Output the [X, Y] coordinate of the center of the cell containing the given text.  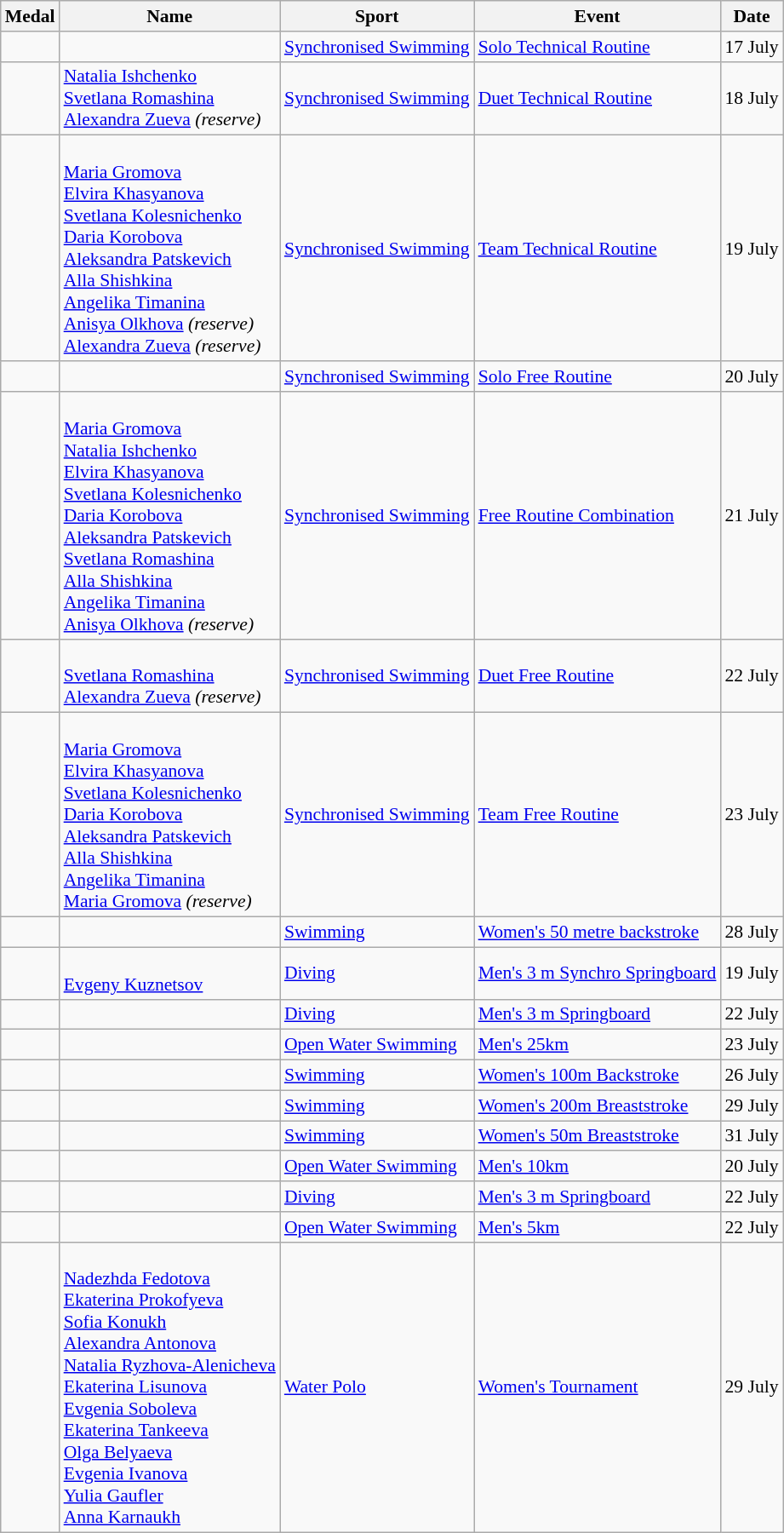
17 July [751, 47]
26 July [751, 1076]
Women's 50 metre backstroke [598, 933]
Men's 10km [598, 1167]
Event [598, 16]
Svetlana RomashinaAlexandra Zueva (reserve) [170, 676]
Evgeny Kuznetsov [170, 973]
Medal [31, 16]
Free Routine Combination [598, 516]
Maria GromovaElvira KhasyanovaSvetlana KolesnichenkoDaria KorobovaAleksandra PatskevichAlla ShishkinaAngelika TimaninaMaria Gromova (reserve) [170, 815]
Name [170, 16]
21 July [751, 516]
Solo Free Routine [598, 376]
Team Technical Routine [598, 249]
Men's 25km [598, 1045]
Date [751, 16]
28 July [751, 933]
Team Free Routine [598, 815]
Water Polo [377, 1387]
Women's 100m Backstroke [598, 1076]
Solo Technical Routine [598, 47]
Women's 200m Breaststroke [598, 1105]
Men's 3 m Synchro Springboard [598, 973]
Duet Technical Routine [598, 99]
Women's Tournament [598, 1387]
Men's 5km [598, 1227]
18 July [751, 99]
Sport [377, 16]
31 July [751, 1136]
Women's 50m Breaststroke [598, 1136]
Natalia IshchenkoSvetlana RomashinaAlexandra Zueva (reserve) [170, 99]
Duet Free Routine [598, 676]
